Detect which cell encompasses the target text, then output its [x, y] center coordinate. 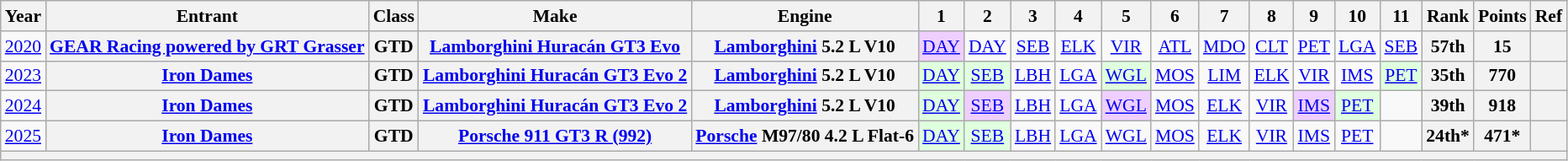
24th* [1448, 137]
Make [555, 16]
Lamborghini Huracán GT3 Evo [555, 46]
6 [1175, 16]
2025 [24, 137]
Entrant [207, 16]
35th [1448, 76]
2020 [24, 46]
ATL [1175, 46]
15 [1502, 46]
5 [1127, 16]
Engine [805, 16]
Porsche M97/80 4.2 L Flat-6 [805, 137]
2 [987, 16]
2024 [24, 106]
918 [1502, 106]
39th [1448, 106]
GEAR Racing powered by GRT Grasser [207, 46]
11 [1401, 16]
Rank [1448, 16]
9 [1313, 16]
7 [1224, 16]
LIM [1224, 76]
57th [1448, 46]
2023 [24, 76]
1 [942, 16]
Points [1502, 16]
Year [24, 16]
3 [1032, 16]
Ref [1549, 16]
4 [1078, 16]
MDO [1224, 46]
CLT [1271, 46]
8 [1271, 16]
770 [1502, 76]
10 [1357, 16]
471* [1502, 137]
Porsche 911 GT3 R (992) [555, 137]
Class [393, 16]
